Determine the [x, y] coordinate at the center of the cell enclosing the given text.  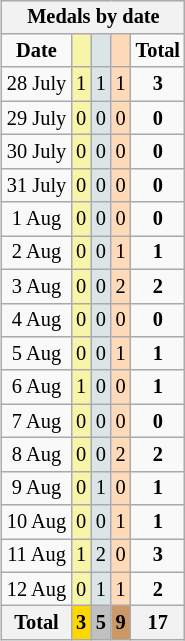
5 [101, 623]
4 Aug [36, 320]
17 [158, 623]
28 July [36, 84]
12 Aug [36, 589]
1 Aug [36, 219]
8 Aug [36, 455]
7 Aug [36, 421]
5 Aug [36, 354]
30 July [36, 152]
6 Aug [36, 387]
Date [36, 51]
9 Aug [36, 488]
29 July [36, 118]
Medals by date [94, 17]
9 [121, 623]
31 July [36, 185]
3 Aug [36, 286]
10 Aug [36, 522]
2 Aug [36, 253]
11 Aug [36, 556]
